For the text-containing cell, return its midpoint in [x, y] coordinate format. 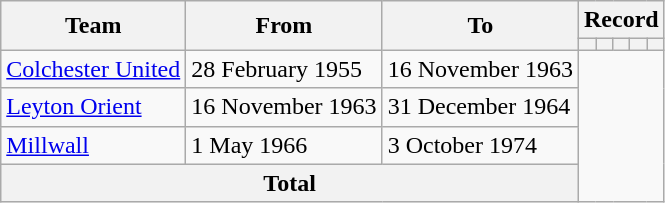
Colchester United [94, 69]
Millwall [94, 145]
Leyton Orient [94, 107]
Record [621, 20]
1 May 1966 [284, 145]
From [284, 26]
Total [290, 183]
3 October 1974 [480, 145]
Team [94, 26]
28 February 1955 [284, 69]
31 December 1964 [480, 107]
To [480, 26]
